From the cell containing the given text, extract its center point as (x, y) coordinate. 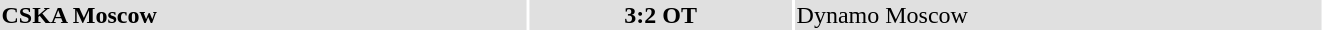
Dynamo Moscow (1058, 15)
3:2 OT (660, 15)
CSKA Moscow (263, 15)
